Search for the cell housing the specified text and yield its (X, Y) center coordinate. 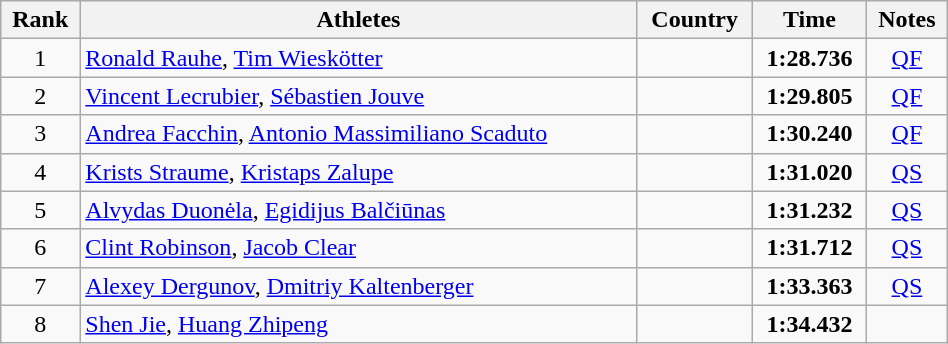
4 (40, 172)
5 (40, 210)
Time (809, 20)
1 (40, 58)
Notes (908, 20)
Vincent Lecrubier, Sébastien Jouve (358, 96)
Ronald Rauhe, Tim Wieskötter (358, 58)
Krists Straume, Kristaps Zalupe (358, 172)
Rank (40, 20)
6 (40, 248)
7 (40, 286)
1:34.432 (809, 324)
1:33.363 (809, 286)
1:31.020 (809, 172)
1:28.736 (809, 58)
Shen Jie, Huang Zhipeng (358, 324)
Clint Robinson, Jacob Clear (358, 248)
3 (40, 134)
Athletes (358, 20)
1:31.232 (809, 210)
Andrea Facchin, Antonio Massimiliano Scaduto (358, 134)
1:31.712 (809, 248)
1:29.805 (809, 96)
Alexey Dergunov, Dmitriy Kaltenberger (358, 286)
Country (694, 20)
2 (40, 96)
8 (40, 324)
1:30.240 (809, 134)
Alvydas Duonėla, Egidijus Balčiūnas (358, 210)
